For the text-containing cell, return its midpoint in (X, Y) coordinate format. 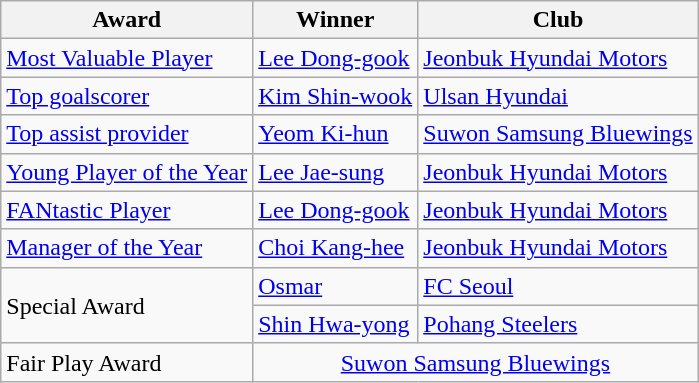
Top goalscorer (127, 96)
Kim Shin-wook (336, 96)
Top assist provider (127, 134)
Yeom Ki-hun (336, 134)
Osmar (336, 286)
Pohang Steelers (558, 324)
Choi Kang-hee (336, 248)
Manager of the Year (127, 248)
Shin Hwa-yong (336, 324)
Club (558, 20)
Lee Jae-sung (336, 172)
Award (127, 20)
Ulsan Hyundai (558, 96)
Most Valuable Player (127, 58)
Special Award (127, 305)
FC Seoul (558, 286)
Young Player of the Year (127, 172)
Fair Play Award (127, 362)
FANtastic Player (127, 210)
Winner (336, 20)
